Return (x, y) of the center of cell containing provided text 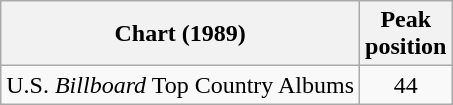
44 (406, 85)
U.S. Billboard Top Country Albums (180, 85)
Chart (1989) (180, 34)
Peakposition (406, 34)
